Determine the [x, y] coordinate at the center of the cell enclosing the given text.  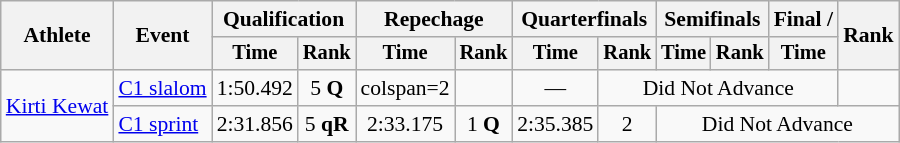
1:50.492 [255, 88]
colspan=2 [406, 88]
2 [627, 124]
— [555, 88]
Quarterfinals [584, 19]
Final / [804, 19]
Repechage [434, 19]
1 Q [484, 124]
Semifinals [712, 19]
Qualification [284, 19]
Athlete [58, 36]
C1 slalom [162, 88]
2:31.856 [255, 124]
2:33.175 [406, 124]
C1 sprint [162, 124]
Kirti Kewat [58, 106]
Event [162, 36]
5 Q [327, 88]
5 qR [327, 124]
2:35.385 [555, 124]
